Return [X, Y] of the center of cell containing provided text 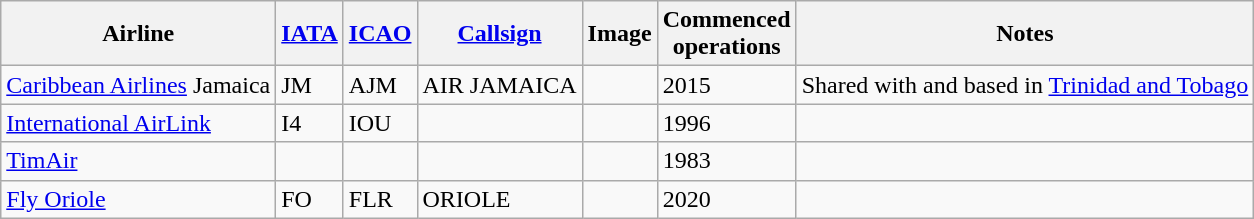
Caribbean Airlines Jamaica [138, 85]
1983 [726, 161]
ICAO [380, 34]
FO [310, 199]
AIR JAMAICA [500, 85]
TimAir [138, 161]
JM [310, 85]
I4 [310, 123]
IATA [310, 34]
FLR [380, 199]
2015 [726, 85]
Callsign [500, 34]
2020 [726, 199]
AJM [380, 85]
Fly Oriole [138, 199]
Image [620, 34]
Shared with and based in Trinidad and Tobago [1025, 85]
International AirLink [138, 123]
1996 [726, 123]
Notes [1025, 34]
IOU [380, 123]
Commencedoperations [726, 34]
Airline [138, 34]
ORIOLE [500, 199]
